From the cell containing the given text, extract its center point as [x, y] coordinate. 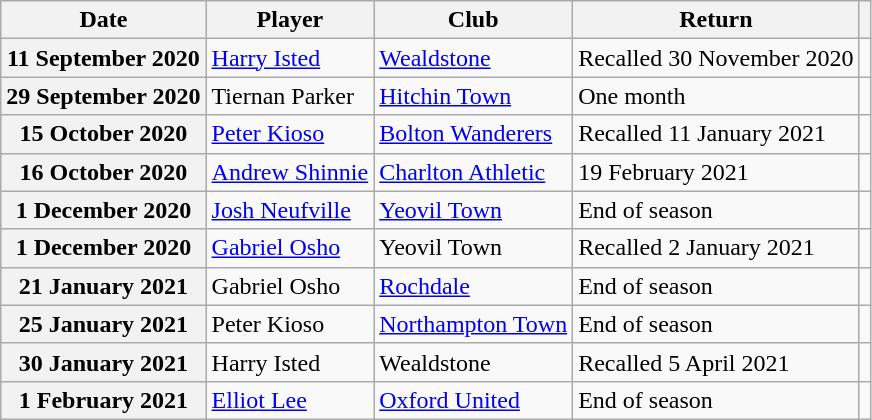
Recalled 30 November 2020 [716, 58]
Return [716, 20]
15 October 2020 [104, 134]
Northampton Town [474, 324]
Josh Neufville [290, 210]
Bolton Wanderers [474, 134]
Club [474, 20]
Recalled 5 April 2021 [716, 362]
30 January 2021 [104, 362]
29 September 2020 [104, 96]
Hitchin Town [474, 96]
Rochdale [474, 286]
16 October 2020 [104, 172]
Player [290, 20]
Oxford United [474, 400]
Date [104, 20]
Tiernan Parker [290, 96]
25 January 2021 [104, 324]
One month [716, 96]
Andrew Shinnie [290, 172]
Elliot Lee [290, 400]
Recalled 11 January 2021 [716, 134]
Charlton Athletic [474, 172]
Recalled 2 January 2021 [716, 248]
21 January 2021 [104, 286]
19 February 2021 [716, 172]
11 September 2020 [104, 58]
1 February 2021 [104, 400]
